Capture the cell that displays the provided text and extract its [x, y] central coordinate. 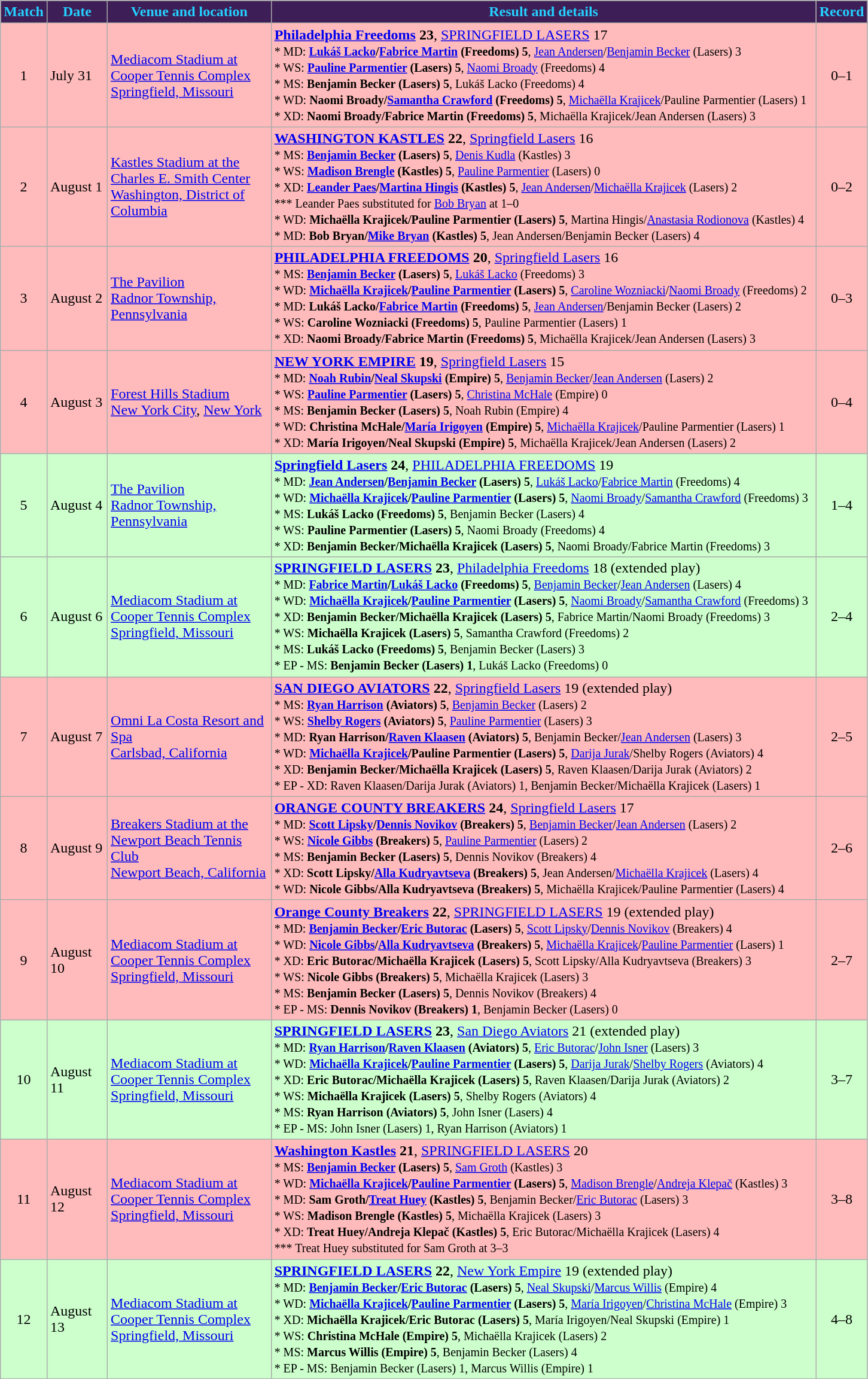
Omni La Costa Resort and SpaCarlsbad, California [190, 736]
August 7 [77, 736]
Breakers Stadium at the Newport Beach Tennis ClubNewport Beach, California [190, 848]
4–8 [842, 1319]
2–7 [842, 960]
Forest Hills StadiumNew York City, New York [190, 402]
5 [24, 505]
Record [842, 12]
August 6 [77, 617]
August 11 [77, 1079]
August 2 [77, 298]
1–4 [842, 505]
Kastles Stadium at the Charles E. Smith CenterWashington, District of Columbia [190, 187]
7 [24, 736]
August 12 [77, 1199]
August 1 [77, 187]
August 9 [77, 848]
2–6 [842, 848]
2–4 [842, 617]
4 [24, 402]
August 10 [77, 960]
0–2 [842, 187]
3–7 [842, 1079]
2 [24, 187]
August 4 [77, 505]
Venue and location [190, 12]
0–4 [842, 402]
Match [24, 12]
0–3 [842, 298]
6 [24, 617]
9 [24, 960]
10 [24, 1079]
12 [24, 1319]
0–1 [842, 75]
July 31 [77, 75]
Date [77, 12]
1 [24, 75]
11 [24, 1199]
August 13 [77, 1319]
August 3 [77, 402]
3 [24, 298]
2–5 [842, 736]
Result and details [543, 12]
3–8 [842, 1199]
8 [24, 848]
